Scan for the cell matching the given text and deliver its (x, y) coordinate at center. 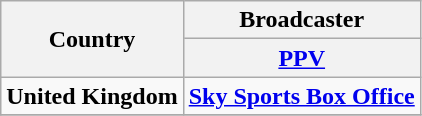
PPV (302, 58)
Broadcaster (302, 20)
Country (92, 39)
Sky Sports Box Office (302, 96)
United Kingdom (92, 96)
